Detect which cell encompasses the target text, then output its [x, y] center coordinate. 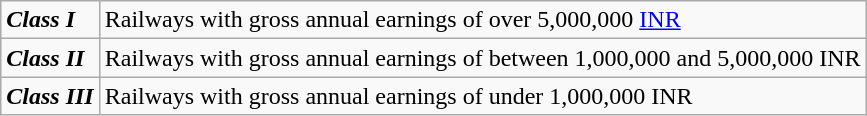
Railways with gross annual earnings of under 1,000,000 INR [482, 96]
Railways with gross annual earnings of between 1,000,000 and 5,000,000 INR [482, 58]
Class I [50, 20]
Class II [50, 58]
Railways with gross annual earnings of over 5,000,000 INR [482, 20]
Class III [50, 96]
